Find where the given text appears and provide that cell's center as (x, y) coordinate. 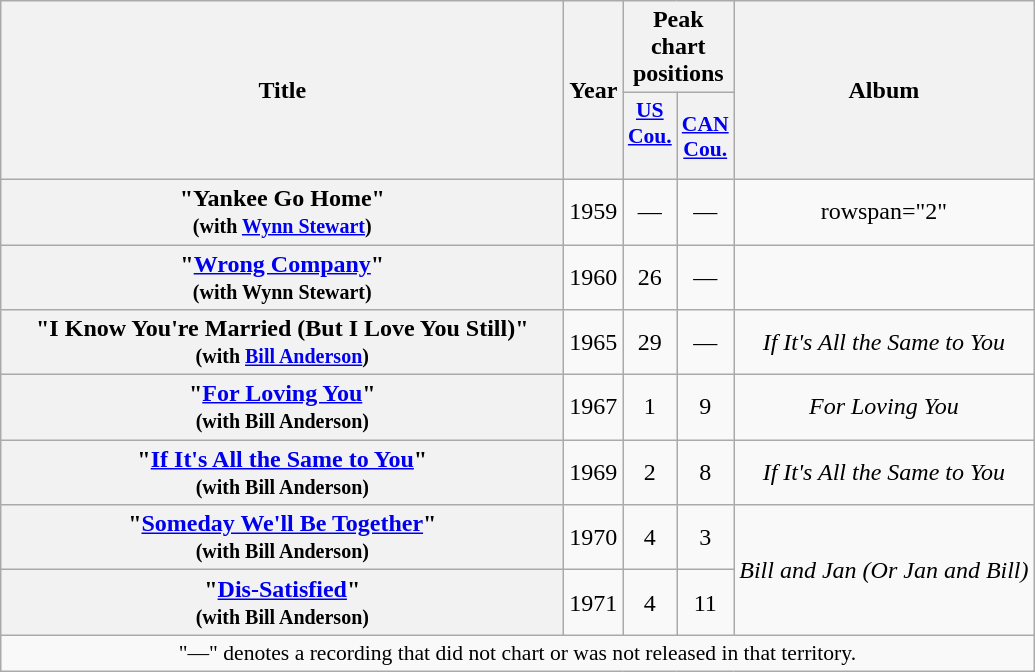
1960 (594, 276)
1959 (594, 212)
Peak chartpositions (678, 47)
1967 (594, 408)
9 (706, 408)
3 (706, 538)
11 (706, 602)
"I Know You're Married (But I Love You Still)"(with Bill Anderson) (282, 342)
USCou. (650, 136)
Title (282, 90)
1970 (594, 538)
Bill and Jan (Or Jan and Bill) (884, 570)
"If It's All the Same to You"(with Bill Anderson) (282, 472)
1 (650, 408)
"Yankee Go Home"(with Wynn Stewart) (282, 212)
29 (650, 342)
2 (650, 472)
"—" denotes a recording that did not chart or was not released in that territory. (518, 653)
1971 (594, 602)
For Loving You (884, 408)
Album (884, 90)
CANCou. (706, 136)
1969 (594, 472)
26 (650, 276)
8 (706, 472)
"Dis-Satisfied"(with Bill Anderson) (282, 602)
"For Loving You"(with Bill Anderson) (282, 408)
"Wrong Company"(with Wynn Stewart) (282, 276)
rowspan="2" (884, 212)
"Someday We'll Be Together"(with Bill Anderson) (282, 538)
Year (594, 90)
1965 (594, 342)
